For the text-containing cell, return its midpoint in [X, Y] coordinate format. 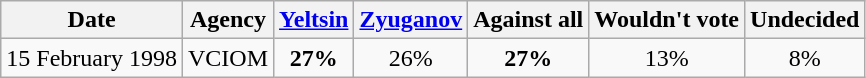
26% [411, 58]
Yeltsin [314, 20]
Undecided [805, 20]
Zyuganov [411, 20]
15 February 1998 [92, 58]
13% [667, 58]
VCIOM [228, 58]
Against all [528, 20]
8% [805, 58]
Agency [228, 20]
Wouldn't vote [667, 20]
Date [92, 20]
